Output the (X, Y) coordinate of the center of the cell containing the given text.  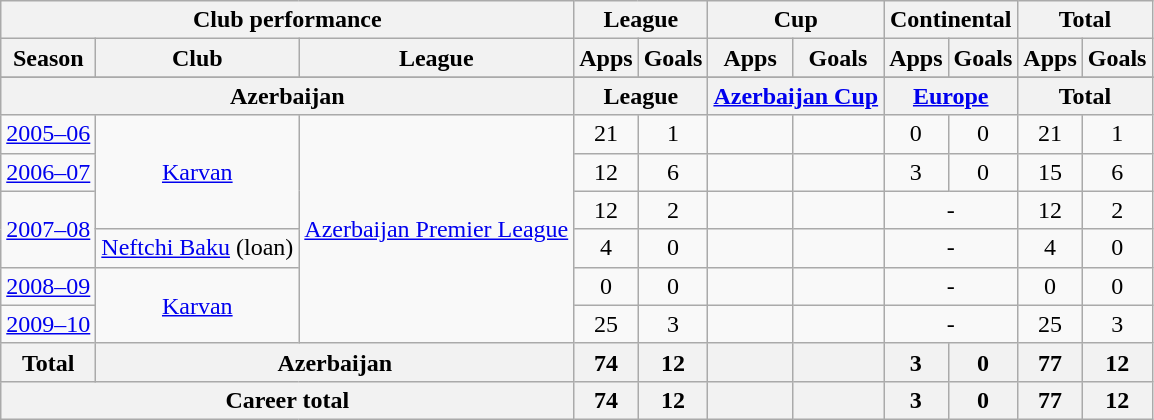
15 (1050, 172)
Career total (288, 400)
Azerbaijan Premier League (436, 229)
Azerbaijan Cup (796, 96)
2005–06 (48, 134)
Europe (951, 96)
2007–08 (48, 229)
2008–09 (48, 286)
Season (48, 58)
2009–10 (48, 324)
2006–07 (48, 172)
Continental (951, 20)
Club (198, 58)
Cup (796, 20)
Club performance (288, 20)
Neftchi Baku (loan) (198, 248)
